Output the (X, Y) coordinate of the center of the cell containing the given text.  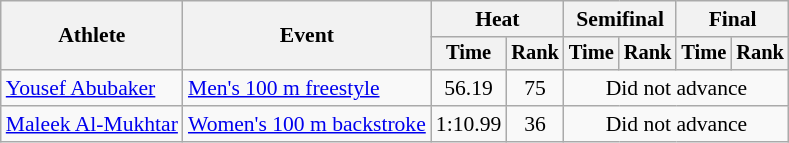
Men's 100 m freestyle (307, 88)
36 (535, 124)
Semifinal (620, 19)
Yousef Abubaker (92, 88)
56.19 (468, 88)
Maleek Al-Mukhtar (92, 124)
1:10.99 (468, 124)
Women's 100 m backstroke (307, 124)
Athlete (92, 36)
75 (535, 88)
Event (307, 36)
Heat (498, 19)
Final (732, 19)
